Detect which cell encompasses the target text, then output its (X, Y) center coordinate. 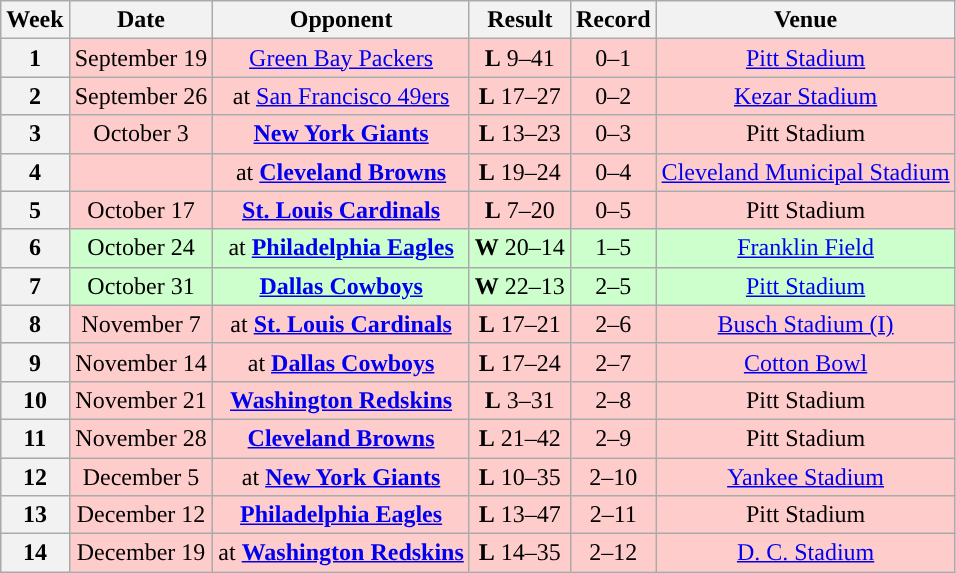
L 14–35 (520, 553)
November 14 (141, 362)
L 17–24 (520, 362)
W 20–14 (520, 248)
2–10 (613, 477)
L 7–20 (520, 210)
October 17 (141, 210)
2–12 (613, 553)
L 3–31 (520, 400)
at St. Louis Cardinals (341, 324)
at San Francisco 49ers (341, 96)
6 (35, 248)
2–5 (613, 286)
11 (35, 438)
November 7 (141, 324)
Date (141, 20)
November 21 (141, 400)
Washington Redskins (341, 400)
2–11 (613, 515)
December 5 (141, 477)
2–9 (613, 438)
Philadelphia Eagles (341, 515)
L 21–42 (520, 438)
L 17–21 (520, 324)
14 (35, 553)
L 9–41 (520, 58)
8 (35, 324)
Dallas Cowboys (341, 286)
3 (35, 134)
L 19–24 (520, 172)
at Cleveland Browns (341, 172)
1–5 (613, 248)
L 13–47 (520, 515)
October 24 (141, 248)
September 19 (141, 58)
0–1 (613, 58)
Busch Stadium (I) (806, 324)
4 (35, 172)
Green Bay Packers (341, 58)
at Dallas Cowboys (341, 362)
12 (35, 477)
L 10–35 (520, 477)
December 12 (141, 515)
0–3 (613, 134)
9 (35, 362)
Week (35, 20)
September 26 (141, 96)
October 3 (141, 134)
L 17–27 (520, 96)
Venue (806, 20)
at Philadelphia Eagles (341, 248)
October 31 (141, 286)
Cleveland Browns (341, 438)
2 (35, 96)
0–5 (613, 210)
L 13–23 (520, 134)
December 19 (141, 553)
5 (35, 210)
7 (35, 286)
0–4 (613, 172)
Opponent (341, 20)
2–7 (613, 362)
St. Louis Cardinals (341, 210)
2–8 (613, 400)
New York Giants (341, 134)
Result (520, 20)
1 (35, 58)
Cotton Bowl (806, 362)
Record (613, 20)
Cleveland Municipal Stadium (806, 172)
13 (35, 515)
at New York Giants (341, 477)
0–2 (613, 96)
at Washington Redskins (341, 553)
Yankee Stadium (806, 477)
November 28 (141, 438)
10 (35, 400)
Kezar Stadium (806, 96)
2–6 (613, 324)
Franklin Field (806, 248)
D. C. Stadium (806, 553)
W 22–13 (520, 286)
